Return [x, y] of the center of cell containing provided text 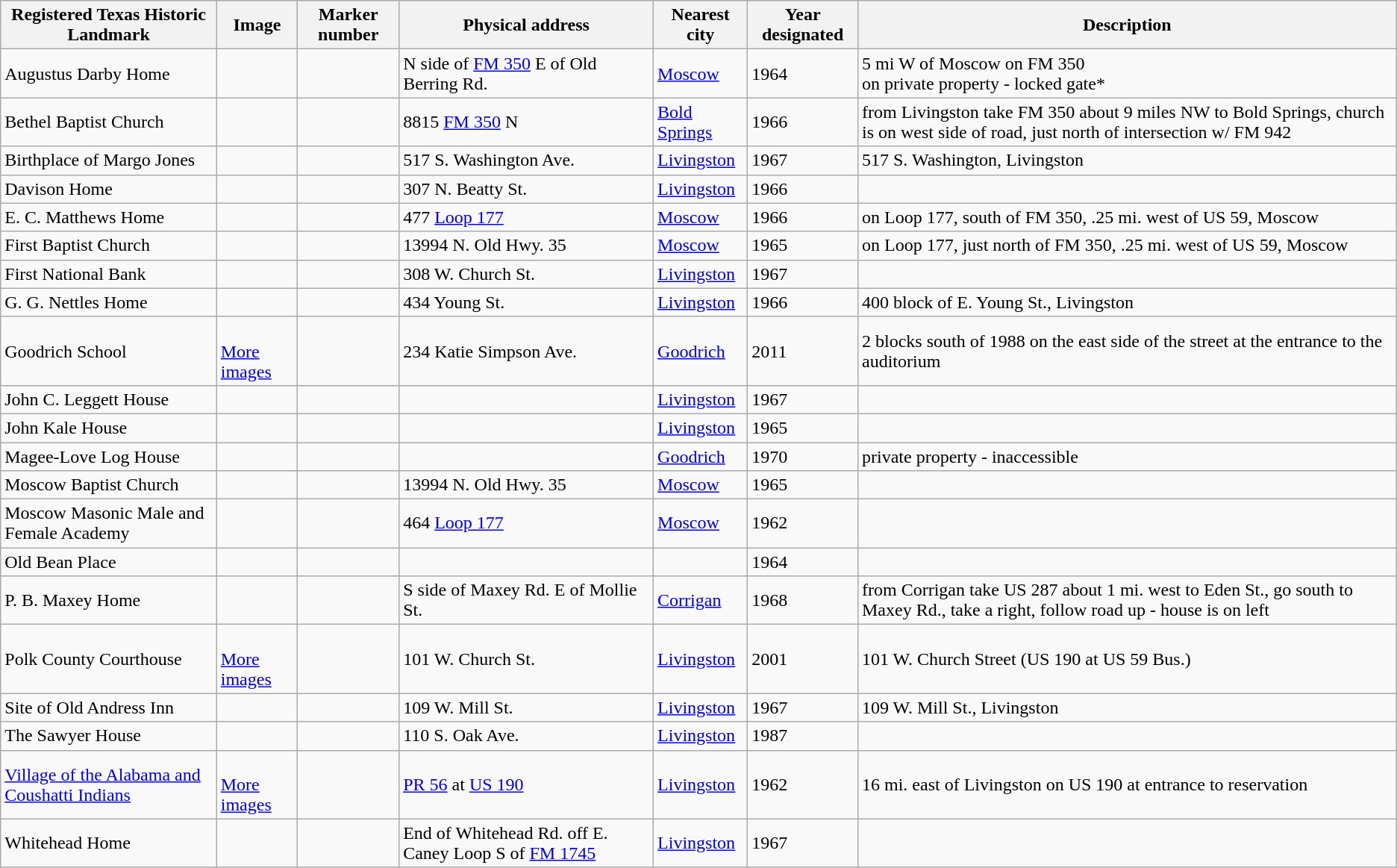
434 Young St. [527, 302]
N side of FM 350 E of Old Berring Rd. [527, 73]
Whitehead Home [109, 843]
517 S. Washington, Livingston [1127, 160]
234 Katie Simpson Ave. [527, 351]
S side of Maxey Rd. E of Mollie St. [527, 600]
P. B. Maxey Home [109, 600]
2011 [803, 351]
Image [257, 25]
Year designated [803, 25]
from Corrigan take US 287 about 1 mi. west to Eden St., go south to Maxey Rd., take a right, follow road up - house is on left [1127, 600]
Marker number [349, 25]
Bold Springs [701, 122]
Old Bean Place [109, 562]
The Sawyer House [109, 736]
G. G. Nettles Home [109, 302]
101 W. Church Street (US 190 at US 59 Bus.) [1127, 659]
Village of the Alabama and Coushatti Indians [109, 784]
private property - inaccessible [1127, 456]
First Baptist Church [109, 246]
End of Whitehead Rd. off E. Caney Loop S of FM 1745 [527, 843]
on Loop 177, just north of FM 350, .25 mi. west of US 59, Moscow [1127, 246]
Description [1127, 25]
16 mi. east of Livingston on US 190 at entrance to reservation [1127, 784]
2001 [803, 659]
Registered Texas Historic Landmark [109, 25]
Nearest city [701, 25]
Goodrich School [109, 351]
Magee-Love Log House [109, 456]
1987 [803, 736]
101 W. Church St. [527, 659]
2 blocks south of 1988 on the east side of the street at the entrance to the auditorium [1127, 351]
on Loop 177, south of FM 350, .25 mi. west of US 59, Moscow [1127, 217]
from Livingston take FM 350 about 9 miles NW to Bold Springs, church is on west side of road, just north of intersection w/ FM 942 [1127, 122]
Polk County Courthouse [109, 659]
109 W. Mill St. [527, 708]
First National Bank [109, 274]
1968 [803, 600]
5 mi W of Moscow on FM 350on private property - locked gate* [1127, 73]
Birthplace of Margo Jones [109, 160]
Augustus Darby Home [109, 73]
110 S. Oak Ave. [527, 736]
John Kale House [109, 428]
517 S. Washington Ave. [527, 160]
E. C. Matthews Home [109, 217]
307 N. Beatty St. [527, 189]
8815 FM 350 N [527, 122]
PR 56 at US 190 [527, 784]
Moscow Baptist Church [109, 485]
400 block of E. Young St., Livingston [1127, 302]
1970 [803, 456]
Corrigan [701, 600]
109 W. Mill St., Livingston [1127, 708]
477 Loop 177 [527, 217]
John C. Leggett House [109, 399]
Moscow Masonic Male and Female Academy [109, 524]
308 W. Church St. [527, 274]
Physical address [527, 25]
Bethel Baptist Church [109, 122]
Davison Home [109, 189]
Site of Old Andress Inn [109, 708]
464 Loop 177 [527, 524]
